Determine the (X, Y) coordinate at the center of the cell enclosing the given text.  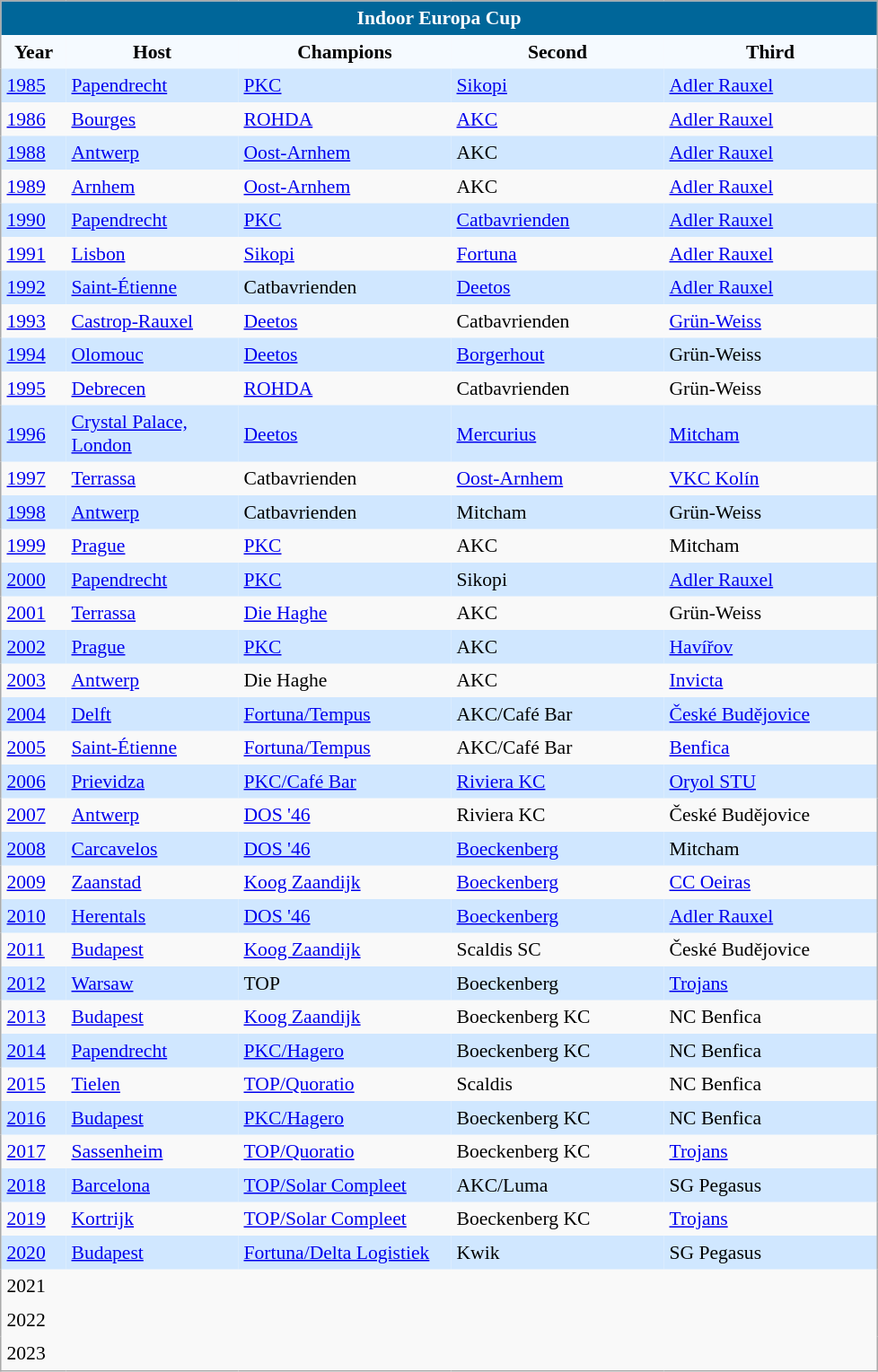
2014 (34, 1051)
2001 (34, 613)
2022 (34, 1320)
Host (153, 52)
Olomouc (153, 354)
Tielen (153, 1085)
2021 (34, 1286)
1992 (34, 288)
2017 (34, 1151)
Barcelona (153, 1185)
1985 (34, 85)
2013 (34, 1017)
Second (557, 52)
Oryol STU (771, 782)
Invicta (771, 681)
2007 (34, 816)
AKC/Luma (557, 1185)
Zaanstad (153, 882)
1997 (34, 478)
Herentals (153, 916)
Year (34, 52)
1991 (34, 254)
2008 (34, 849)
Scaldis SC (557, 950)
2011 (34, 950)
Delft (153, 714)
1989 (34, 187)
2005 (34, 747)
2010 (34, 916)
Prievidza (153, 782)
1996 (34, 434)
Crystal Palace, London (153, 434)
2018 (34, 1185)
2016 (34, 1118)
1998 (34, 512)
1999 (34, 546)
1988 (34, 153)
Bourges (153, 119)
2009 (34, 882)
Third (771, 52)
1986 (34, 119)
1993 (34, 321)
Carcavelos (153, 849)
1990 (34, 220)
Fortuna (557, 254)
Kortrijk (153, 1219)
2000 (34, 580)
Indoor Europa Cup (439, 18)
TOP (345, 983)
2012 (34, 983)
Lisbon (153, 254)
2006 (34, 782)
1995 (34, 389)
2023 (34, 1354)
2015 (34, 1085)
Kwik (557, 1253)
Warsaw (153, 983)
Arnhem (153, 187)
Debrecen (153, 389)
Borgerhout (557, 354)
Havířov (771, 647)
CC Oeiras (771, 882)
Sassenheim (153, 1151)
Scaldis (557, 1085)
2020 (34, 1253)
PKC/Café Bar (345, 782)
2003 (34, 681)
1994 (34, 354)
Mercurius (557, 434)
Benfica (771, 747)
Champions (345, 52)
2004 (34, 714)
Castrop-Rauxel (153, 321)
VKC Kolín (771, 478)
Fortuna/Delta Logistiek (345, 1253)
2002 (34, 647)
2019 (34, 1219)
